Identify which cell holds the provided text, then report its (X, Y) central coordinate. 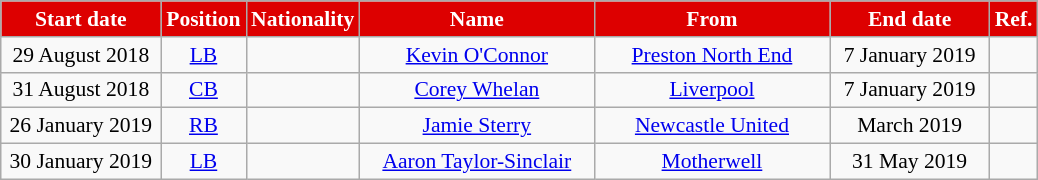
Preston North End (712, 55)
Corey Whelan (476, 90)
Nationality (302, 19)
Motherwell (712, 162)
31 August 2018 (81, 90)
Liverpool (712, 90)
30 January 2019 (81, 162)
29 August 2018 (81, 55)
Kevin O'Connor (476, 55)
Ref. (1014, 19)
Start date (81, 19)
31 May 2019 (910, 162)
RB (204, 126)
Aaron Taylor-Sinclair (476, 162)
March 2019 (910, 126)
Name (476, 19)
26 January 2019 (81, 126)
Jamie Sterry (476, 126)
CB (204, 90)
End date (910, 19)
Position (204, 19)
From (712, 19)
Newcastle United (712, 126)
